Return (x, y) of the center of cell containing provided text 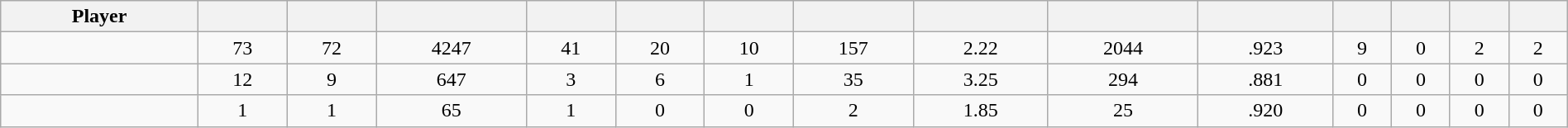
73 (242, 48)
157 (853, 48)
10 (749, 48)
20 (660, 48)
.881 (1265, 79)
6 (660, 79)
4247 (452, 48)
3.25 (981, 79)
1.85 (981, 111)
41 (571, 48)
3 (571, 79)
Player (99, 17)
2.22 (981, 48)
35 (853, 79)
72 (332, 48)
294 (1123, 79)
2044 (1123, 48)
12 (242, 79)
65 (452, 111)
647 (452, 79)
.923 (1265, 48)
25 (1123, 111)
.920 (1265, 111)
